Pinpoint the cell where the given text exists, returning its (x, y) midpoint coordinate. 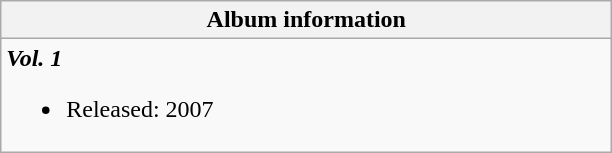
Vol. 1Released: 2007 (306, 96)
Album information (306, 20)
